Detect which cell encompasses the target text, then output its (x, y) center coordinate. 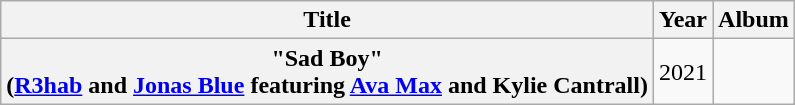
2021 (682, 72)
Year (682, 20)
Title (328, 20)
"Sad Boy"(R3hab and Jonas Blue featuring Ava Max and Kylie Cantrall) (328, 72)
Album (754, 20)
